Scan for the cell matching the given text and deliver its (x, y) coordinate at center. 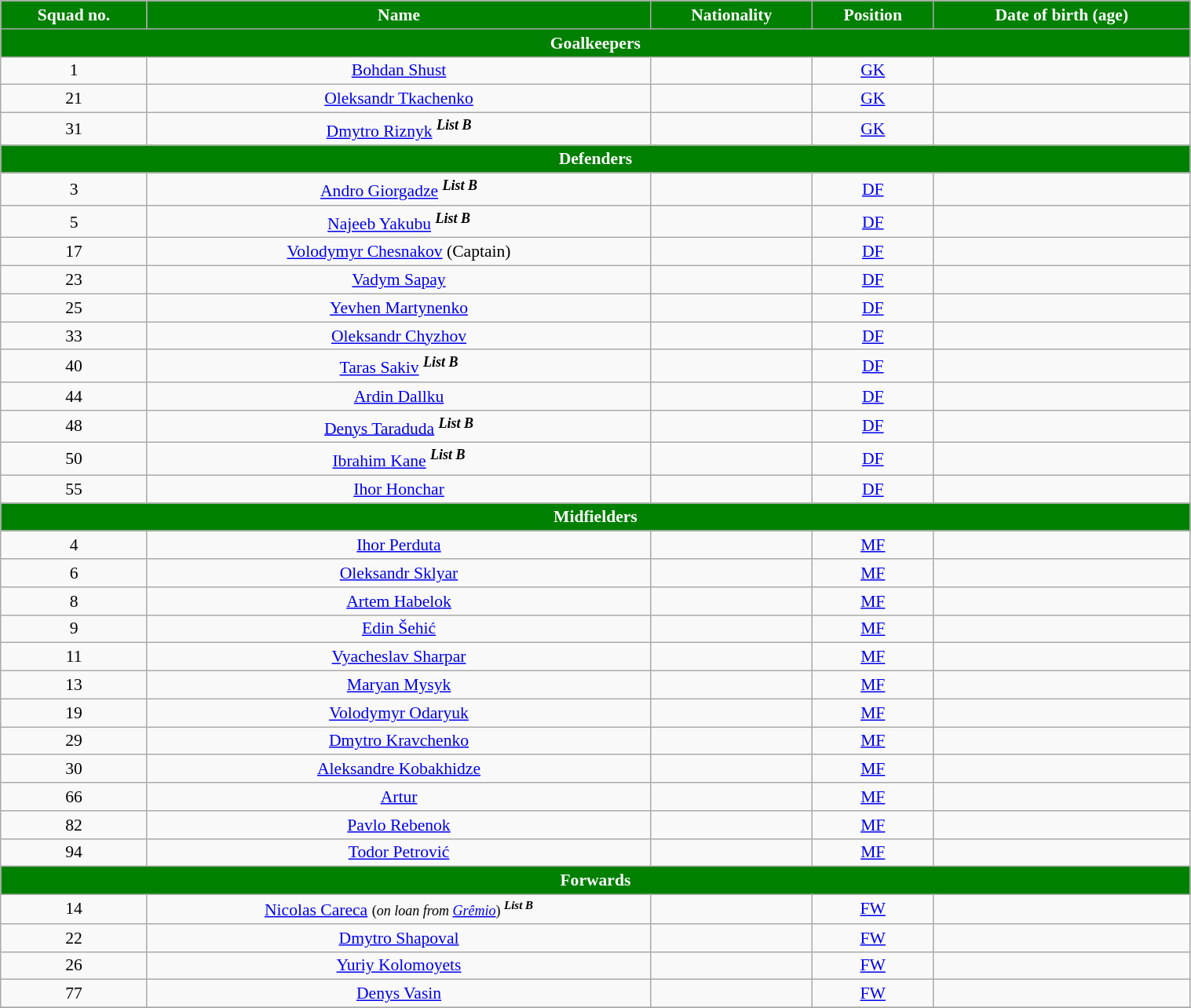
Artem Habelok (399, 601)
3 (74, 190)
5 (74, 221)
25 (74, 308)
6 (74, 573)
22 (74, 938)
Dmytro Shapoval (399, 938)
55 (74, 489)
Najeeb Yakubu List B (399, 221)
Vyacheslav Sharpar (399, 657)
Bohdan Shust (399, 71)
Vadym Sapay (399, 280)
Oleksandr Sklyar (399, 573)
19 (74, 713)
Ardin Dallku (399, 396)
Pavlo Rebenok (399, 825)
Aleksandre Kobakhidze (399, 769)
Oleksandr Chyzhov (399, 336)
Oleksandr Tkachenko (399, 99)
Taras Sakiv List B (399, 366)
Ibrahim Kane List B (399, 458)
Date of birth (age) (1061, 15)
30 (74, 769)
1 (74, 71)
14 (74, 909)
Ihor Perduta (399, 546)
31 (74, 129)
Yevhen Martynenko (399, 308)
50 (74, 458)
44 (74, 396)
Denys Taraduda List B (399, 427)
94 (74, 853)
66 (74, 797)
4 (74, 546)
Yuriy Kolomoyets (399, 966)
Midfielders (595, 517)
Goalkeepers (595, 43)
13 (74, 685)
Forwards (595, 881)
Name (399, 15)
Squad no. (74, 15)
Andro Giorgadze List B (399, 190)
Volodymyr Chesnakov (Captain) (399, 252)
26 (74, 966)
Defenders (595, 159)
Denys Vasin (399, 994)
Nationality (732, 15)
Edin Šehić (399, 629)
Volodymyr Odaryuk (399, 713)
Todor Petrović (399, 853)
Maryan Mysyk (399, 685)
23 (74, 280)
40 (74, 366)
82 (74, 825)
8 (74, 601)
Artur (399, 797)
17 (74, 252)
77 (74, 994)
33 (74, 336)
48 (74, 427)
Dmytro Riznyk List B (399, 129)
Dmytro Kravchenko (399, 741)
11 (74, 657)
9 (74, 629)
Position (873, 15)
Nicolas Careca (on loan from Grêmio) List B (399, 909)
21 (74, 99)
Ihor Honchar (399, 489)
29 (74, 741)
